Return [X, Y] of the center of cell containing provided text 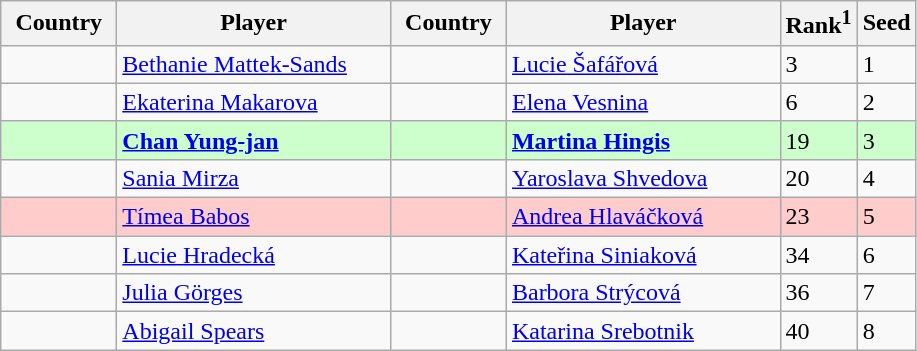
5 [886, 217]
Martina Hingis [643, 140]
Abigail Spears [254, 331]
40 [818, 331]
Lucie Šafářová [643, 64]
2 [886, 102]
Ekaterina Makarova [254, 102]
Julia Görges [254, 293]
8 [886, 331]
20 [818, 178]
Tímea Babos [254, 217]
Chan Yung-jan [254, 140]
Rank1 [818, 24]
Barbora Strýcová [643, 293]
34 [818, 255]
4 [886, 178]
19 [818, 140]
Kateřina Siniaková [643, 255]
Katarina Srebotnik [643, 331]
Seed [886, 24]
Andrea Hlaváčková [643, 217]
Sania Mirza [254, 178]
36 [818, 293]
23 [818, 217]
1 [886, 64]
Lucie Hradecká [254, 255]
Elena Vesnina [643, 102]
Yaroslava Shvedova [643, 178]
Bethanie Mattek-Sands [254, 64]
7 [886, 293]
